Locate the cell with the specified text and output its [x, y] center coordinate. 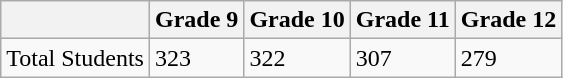
Grade 10 [297, 20]
Grade 12 [508, 20]
322 [297, 58]
279 [508, 58]
307 [402, 58]
Grade 9 [196, 20]
Grade 11 [402, 20]
Total Students [76, 58]
323 [196, 58]
